Determine the (X, Y) coordinate at the center of the cell enclosing the given text.  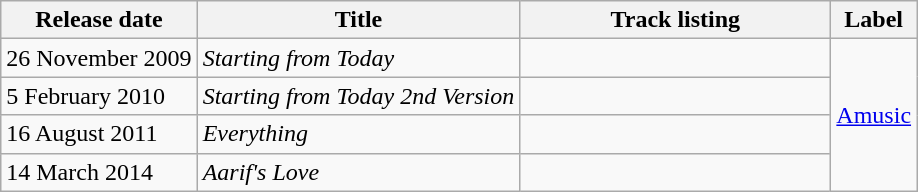
Aarif's Love (358, 172)
Label (874, 20)
Starting from Today (358, 58)
Everything (358, 134)
26 November 2009 (99, 58)
Starting from Today 2nd Version (358, 96)
Release date (99, 20)
Track listing (676, 20)
Title (358, 20)
14 March 2014 (99, 172)
Amusic (874, 115)
5 February 2010 (99, 96)
16 August 2011 (99, 134)
